Locate the cell with the specified text and output its [X, Y] center coordinate. 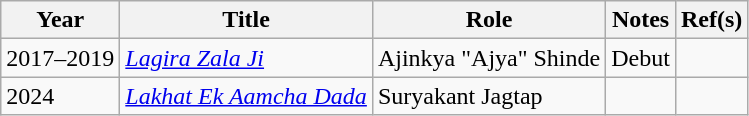
Role [488, 20]
Suryakant Jagtap [488, 96]
Lagira Zala Ji [246, 58]
Notes [641, 20]
2017–2019 [60, 58]
Debut [641, 58]
2024 [60, 96]
Ref(s) [711, 20]
Title [246, 20]
Lakhat Ek Aamcha Dada [246, 96]
Year [60, 20]
Ajinkya "Ajya" Shinde [488, 58]
